Determine the [X, Y] coordinate at the center of the cell enclosing the given text.  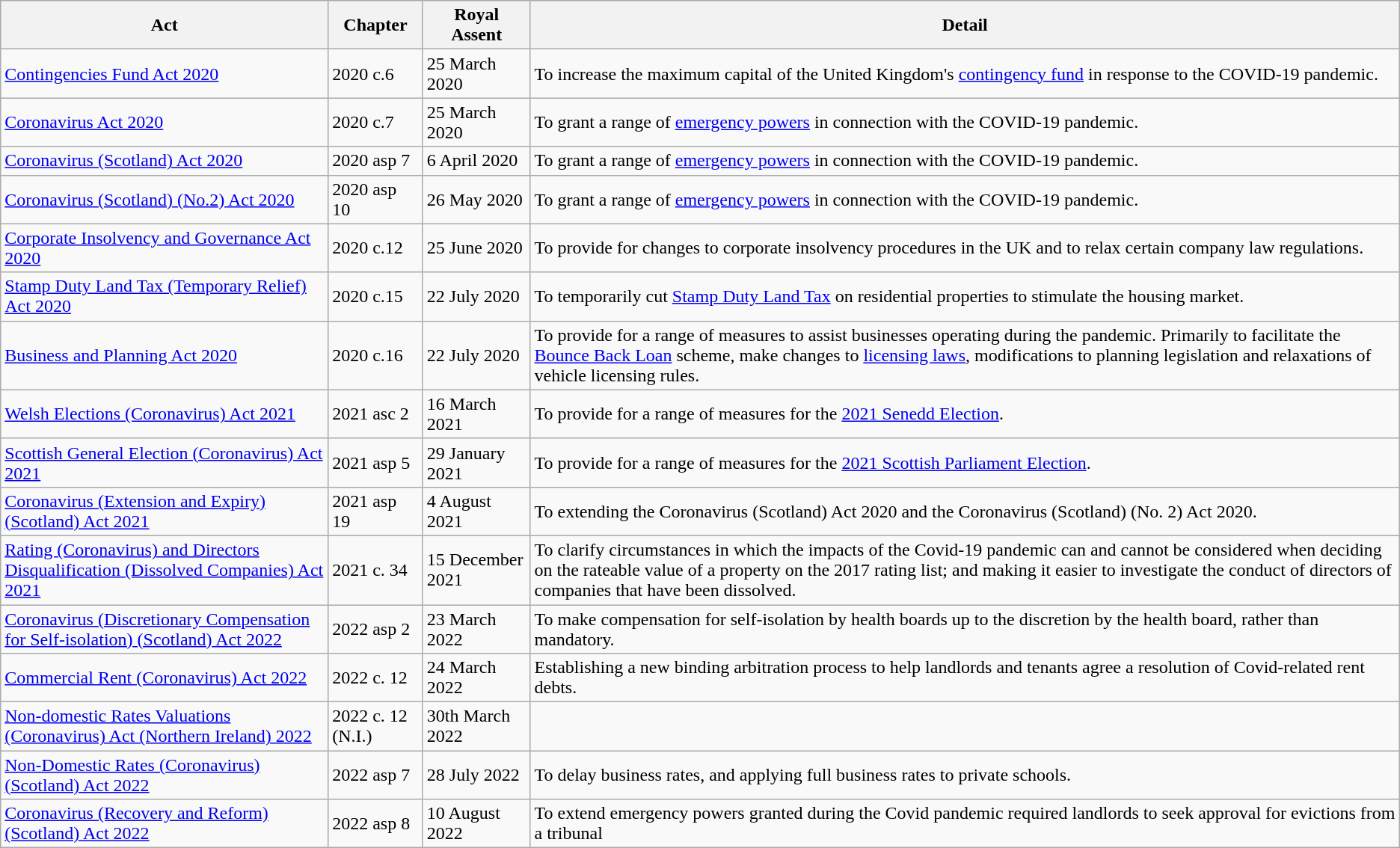
To temporarily cut Stamp Duty Land Tax on residential properties to stimulate the housing market. [965, 296]
Coronavirus (Scotland) (No.2) Act 2020 [165, 199]
2020 asp 7 [375, 161]
To provide for a range of measures for the 2021 Senedd Election. [965, 414]
25 June 2020 [476, 248]
24 March 2022 [476, 678]
4 August 2021 [476, 511]
Coronavirus Act 2020 [165, 123]
2021 c. 34 [375, 570]
Rating (Coronavirus) and Directors Disqualification (Dissolved Companies) Act 2021 [165, 570]
Contingencies Fund Act 2020 [165, 73]
To increase the maximum capital of the United Kingdom's contingency fund in response to the COVID-19 pandemic. [965, 73]
Business and Planning Act 2020 [165, 355]
6 April 2020 [476, 161]
15 December 2021 [476, 570]
2020 c.6 [375, 73]
Act [165, 25]
2022 c. 12 [375, 678]
29 January 2021 [476, 462]
2020 asp 10 [375, 199]
16 March 2021 [476, 414]
Establishing a new binding arbitration process to help landlords and tenants agree a resolution of Covid-related rent debts. [965, 678]
Chapter [375, 25]
Corporate Insolvency and Governance Act 2020 [165, 248]
To extending the Coronavirus (Scotland) Act 2020 and the Coronavirus (Scotland) (No. 2) Act 2020. [965, 511]
Detail [965, 25]
2020 c.15 [375, 296]
Royal Assent [476, 25]
To delay business rates, and applying full business rates to private schools. [965, 775]
Scottish General Election (Coronavirus) Act 2021 [165, 462]
10 August 2022 [476, 824]
To make compensation for self-isolation by health boards up to the discretion by the health board, rather than mandatory. [965, 628]
Coronavirus (Extension and Expiry) (Scotland) Act 2021 [165, 511]
2020 c.12 [375, 248]
To provide for a range of measures for the 2021 Scottish Parliament Election. [965, 462]
2022 asp 2 [375, 628]
Welsh Elections (Coronavirus) Act 2021 [165, 414]
Coronavirus (Scotland) Act 2020 [165, 161]
23 March 2022 [476, 628]
2020 c.7 [375, 123]
To extend emergency powers granted during the Covid pandemic required landlords to seek approval for evictions from a tribunal [965, 824]
Stamp Duty Land Tax (Temporary Relief) Act 2020 [165, 296]
2022 asp 7 [375, 775]
2020 c.16 [375, 355]
2022 asp 8 [375, 824]
2021 asc 2 [375, 414]
2021 asp 5 [375, 462]
28 July 2022 [476, 775]
Non-domestic Rates Valuations (Coronavirus) Act (Northern Ireland) 2022 [165, 727]
2022 c. 12 (N.I.) [375, 727]
To provide for changes to corporate insolvency procedures in the UK and to relax certain company law regulations. [965, 248]
Non-Domestic Rates (Coronavirus) (Scotland) Act 2022 [165, 775]
26 May 2020 [476, 199]
Coronavirus (Recovery and Reform) (Scotland) Act 2022 [165, 824]
30th March 2022 [476, 727]
2021 asp 19 [375, 511]
Coronavirus (Discretionary Compensation for Self-isolation) (Scotland) Act 2022 [165, 628]
Commercial Rent (Coronavirus) Act 2022 [165, 678]
